Scan for the cell matching the given text and deliver its [X, Y] coordinate at center. 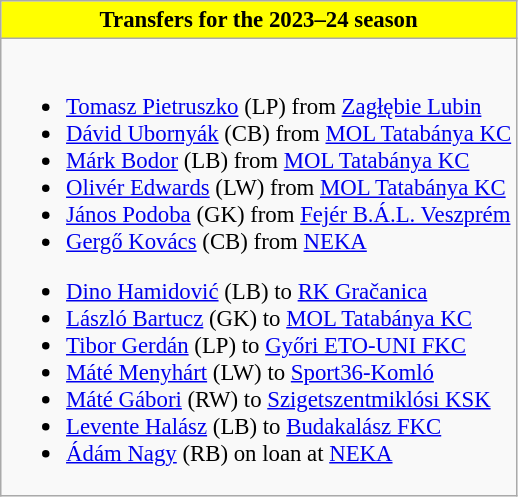
Transfers for the 2023–24 season [259, 20]
